Provide the (x, y) coordinate of the cell's center where the given text is located.  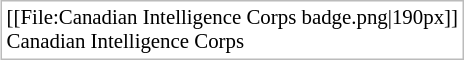
[[File:Canadian Intelligence Corps badge.png|190px]]Canadian Intelligence Corps (232, 30)
